Identify which cell holds the provided text, then report its (x, y) central coordinate. 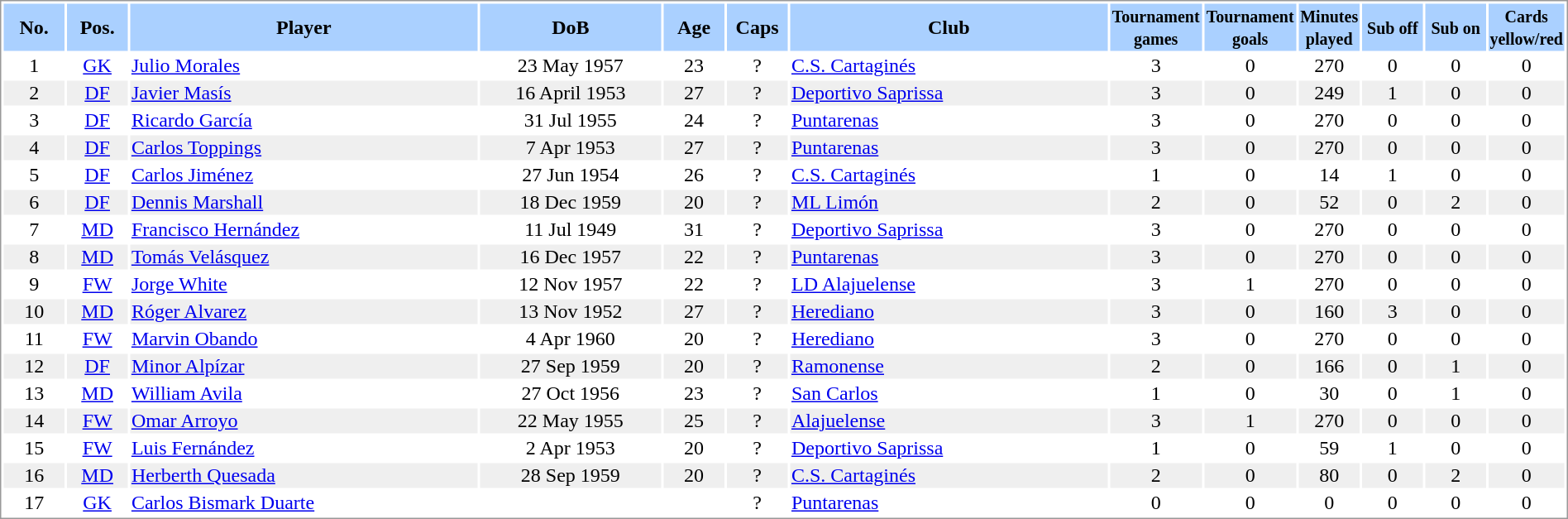
31 Jul 1955 (571, 120)
27 Jun 1954 (571, 175)
8 (33, 257)
9 (33, 284)
Francisco Hernández (304, 229)
5 (33, 175)
166 (1329, 367)
Minutesplayed (1329, 26)
160 (1329, 312)
2 Apr 1953 (571, 448)
Herberth Quesada (304, 476)
16 Dec 1957 (571, 257)
Alajuelense (949, 421)
No. (33, 26)
10 (33, 312)
13 (33, 393)
31 (693, 229)
27 Sep 1959 (571, 367)
23 May 1957 (571, 65)
26 (693, 175)
San Carlos (949, 393)
11 Jul 1949 (571, 229)
12 (33, 367)
22 May 1955 (571, 421)
ML Limón (949, 203)
7 Apr 1953 (571, 148)
Luis Fernández (304, 448)
Age (693, 26)
30 (1329, 393)
25 (693, 421)
Carlos Bismark Duarte (304, 502)
Róger Alvarez (304, 312)
Marvin Obando (304, 339)
Minor Alpízar (304, 367)
24 (693, 120)
Player (304, 26)
59 (1329, 448)
7 (33, 229)
4 Apr 1960 (571, 339)
13 Nov 1952 (571, 312)
Sub off (1393, 26)
Omar Arroyo (304, 421)
Caps (758, 26)
Tournamentgames (1156, 26)
6 (33, 203)
249 (1329, 94)
Tomás Velásquez (304, 257)
Carlos Toppings (304, 148)
Carlos Jiménez (304, 175)
80 (1329, 476)
Sub on (1456, 26)
11 (33, 339)
DoB (571, 26)
Cardsyellow/red (1527, 26)
27 Oct 1956 (571, 393)
Club (949, 26)
28 Sep 1959 (571, 476)
15 (33, 448)
Ramonense (949, 367)
Pos. (98, 26)
Dennis Marshall (304, 203)
Tournamentgoals (1250, 26)
52 (1329, 203)
Ricardo García (304, 120)
Julio Morales (304, 65)
18 Dec 1959 (571, 203)
LD Alajuelense (949, 284)
17 (33, 502)
Jorge White (304, 284)
16 April 1953 (571, 94)
12 Nov 1957 (571, 284)
William Avila (304, 393)
4 (33, 148)
Javier Masís (304, 94)
16 (33, 476)
